Search for the cell housing the specified text and yield its (X, Y) center coordinate. 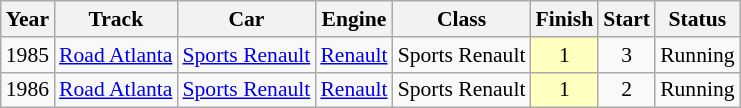
Status (697, 19)
1985 (28, 55)
Car (246, 19)
1986 (28, 90)
Engine (354, 19)
Class (462, 19)
Start (626, 19)
2 (626, 90)
Finish (564, 19)
Track (116, 19)
3 (626, 55)
Year (28, 19)
